Capture the cell that displays the provided text and extract its [x, y] central coordinate. 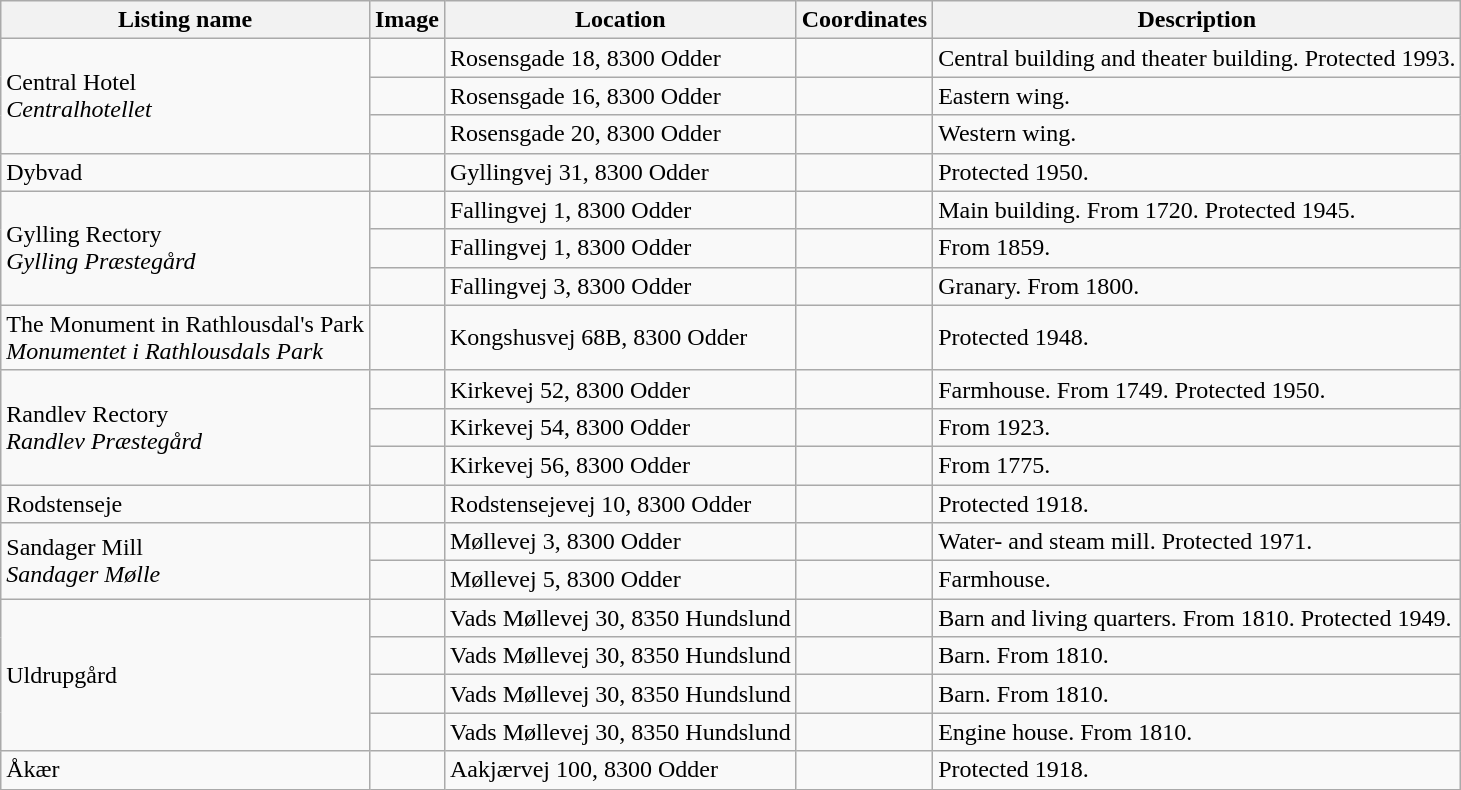
Rosensgade 20, 8300 Odder [620, 134]
Coordinates [864, 20]
Farmhouse. From 1749. Protected 1950. [1197, 389]
Protected 1950. [1197, 172]
Kongshusvej 68B, 8300 Odder [620, 338]
Rodstensejevej 10, 8300 Odder [620, 503]
Fallingvej 3, 8300 Odder [620, 286]
Åkær [186, 770]
Sandager MillSandager Mølle [186, 561]
Central HotelCentralhotellet [186, 96]
Location [620, 20]
Kirkevej 54, 8300 Odder [620, 427]
Central building and theater building. Protected 1993. [1197, 58]
Protected 1948. [1197, 338]
Dybvad [186, 172]
Uldrupgård [186, 675]
Image [406, 20]
Farmhouse. [1197, 580]
Møllevej 3, 8300 Odder [620, 542]
Engine house. From 1810. [1197, 732]
Rodstenseje [186, 503]
Randlev RectoryRandlev Præstegård [186, 427]
Water- and steam mill. Protected 1971. [1197, 542]
Gylling RectoryGylling Præstegård [186, 248]
Description [1197, 20]
From 1775. [1197, 465]
Granary. From 1800. [1197, 286]
Kirkevej 56, 8300 Odder [620, 465]
From 1859. [1197, 248]
From 1923. [1197, 427]
Main building. From 1720. Protected 1945. [1197, 210]
Western wing. [1197, 134]
Listing name [186, 20]
Møllevej 5, 8300 Odder [620, 580]
Aakjærvej 100, 8300 Odder [620, 770]
Kirkevej 52, 8300 Odder [620, 389]
Barn and living quarters. From 1810. Protected 1949. [1197, 618]
The Monument in Rathlousdal's ParkMonumentet i Rathlousdals Park [186, 338]
Rosensgade 18, 8300 Odder [620, 58]
Eastern wing. [1197, 96]
Gyllingvej 31, 8300 Odder [620, 172]
Rosensgade 16, 8300 Odder [620, 96]
